Search for the cell housing the specified text and yield its [X, Y] center coordinate. 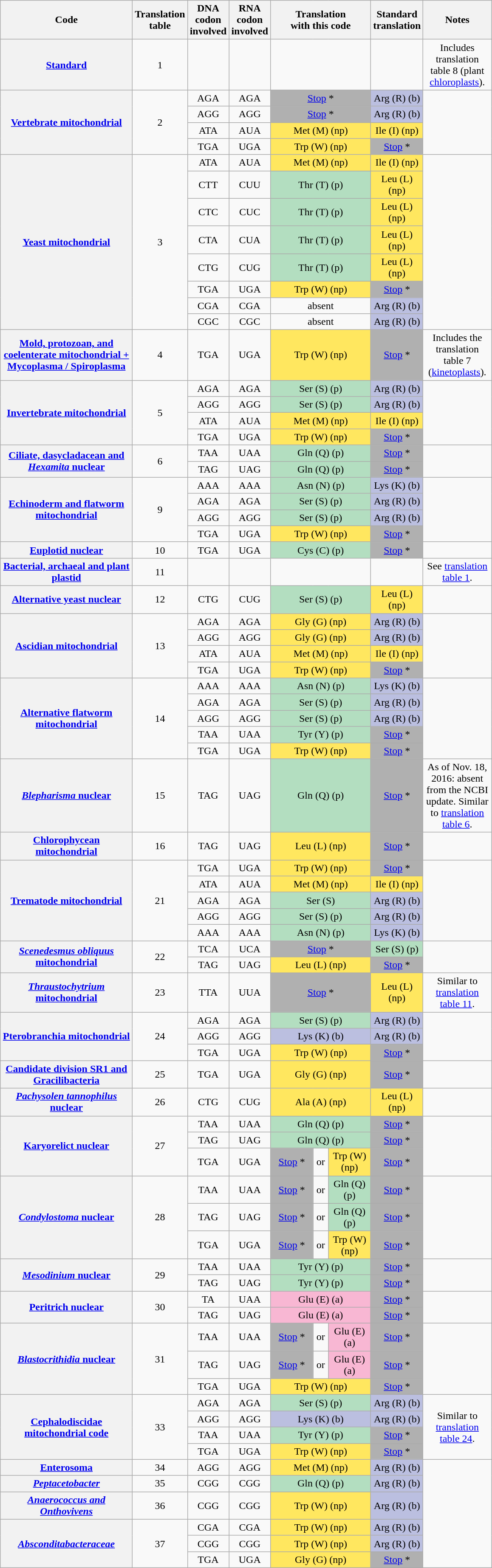
1 [160, 65]
DNA codon involved [208, 20]
Translation table [160, 20]
Cys (C) (p) [321, 550]
See translation table 1. [457, 571]
Bacterial, archaeal and plant plastid [66, 571]
UCA [250, 949]
33 [160, 1427]
Alternative flatworm mitochondrial [66, 718]
Ser (S) [321, 900]
Scenedesmus obliquus mitochondrial [66, 957]
Karyorelict nuclear [66, 1146]
Alternative yeast nuclear [66, 600]
Euplotid nuclear [66, 550]
3 [160, 242]
CTA [208, 239]
6 [160, 461]
As of Nov. 18, 2016: absent from the NCBI update. Similar to translation table 6. [457, 796]
22 [160, 957]
Condylostoma nuclear [66, 1217]
11 [160, 571]
21 [160, 900]
RNA codon involved [250, 20]
Chlorophycean mitochondrial [66, 846]
TCA [208, 949]
Includes the translation table 7 (kinetoplasts). [457, 355]
Similar to translation table 24. [457, 1427]
37 [160, 1543]
Ala (A) (np) [321, 1102]
10 [160, 550]
16 [160, 846]
TTA [208, 993]
Enterosoma [66, 1467]
Notes [457, 20]
31 [160, 1359]
TA [208, 1299]
Anaerococcus and Onthovivens [66, 1506]
4 [160, 355]
Includes translation table 8 (plant chloroplasts). [457, 65]
Mesodinium nuclear [66, 1275]
Standard translation [397, 20]
CUA [250, 239]
30 [160, 1307]
Pachysolen tannophilus nuclear [66, 1102]
Blepharisma nuclear [66, 796]
Candidate division SR1 and Gracilibacteria [66, 1074]
Standard [66, 65]
24 [160, 1036]
28 [160, 1217]
25 [160, 1074]
15 [160, 796]
9 [160, 510]
34 [160, 1467]
CTC [208, 212]
Yeast mitochondrial [66, 242]
CUC [250, 212]
27 [160, 1146]
Blastocrithidia nuclear [66, 1359]
Translation with this code [321, 20]
36 [160, 1506]
26 [160, 1102]
Mold, protozoan, and coelenterate mitochondrial + Mycoplasma / Spiroplasma [66, 355]
Thraustochytrium mitochondrial [66, 993]
5 [160, 413]
Code [66, 20]
23 [160, 993]
Pterobranchia mitochondrial [66, 1036]
Echinoderm and flatworm mitochondrial [66, 510]
Ascidian mitochondrial [66, 645]
Absconditabacteraceae [66, 1543]
Invertebrate mitochondrial [66, 413]
14 [160, 718]
Vertebrate mitochondrial [66, 122]
Peritrich nuclear [66, 1307]
12 [160, 600]
13 [160, 645]
2 [160, 122]
UUA [250, 993]
Cephalodiscidae mitochondrial code [66, 1427]
35 [160, 1484]
Ciliate, dasycladacean and Hexamita nuclear [66, 461]
Trematode mitochondrial [66, 900]
Similar to translation table 11. [457, 993]
CTT [208, 184]
Peptacetobacter [66, 1484]
29 [160, 1275]
CUU [250, 184]
